Provide the (X, Y) coordinate of the cell's center where the given text is located.  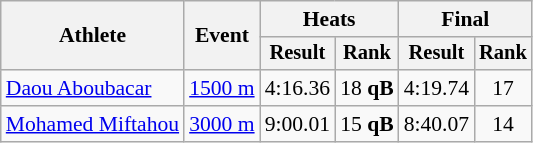
14 (503, 124)
Event (222, 36)
1500 m (222, 88)
3000 m (222, 124)
Heats (330, 19)
Final (466, 19)
Mohamed Miftahou (92, 124)
15 qB (367, 124)
4:19.74 (436, 88)
4:16.36 (298, 88)
Athlete (92, 36)
17 (503, 88)
Daou Aboubacar (92, 88)
9:00.01 (298, 124)
18 qB (367, 88)
8:40.07 (436, 124)
